Identify which cell holds the provided text, then report its [x, y] central coordinate. 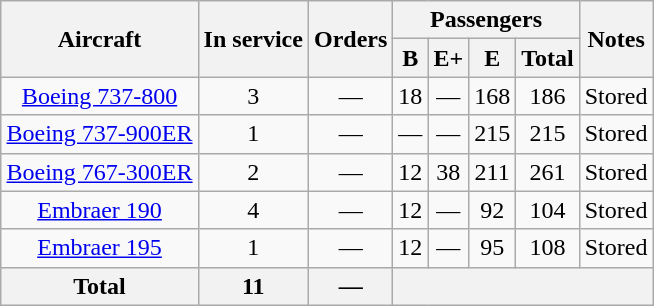
Orders [350, 39]
95 [492, 248]
11 [253, 286]
104 [548, 210]
Notes [616, 39]
18 [410, 96]
Boeing 767-300ER [100, 172]
Aircraft [100, 39]
B [410, 58]
Passengers [486, 20]
92 [492, 210]
Boeing 737-900ER [100, 134]
38 [448, 172]
108 [548, 248]
168 [492, 96]
Embraer 195 [100, 248]
261 [548, 172]
Boeing 737-800 [100, 96]
3 [253, 96]
4 [253, 210]
211 [492, 172]
In service [253, 39]
E [492, 58]
Embraer 190 [100, 210]
186 [548, 96]
2 [253, 172]
E+ [448, 58]
